From the cell containing the given text, extract its center point as (X, Y) coordinate. 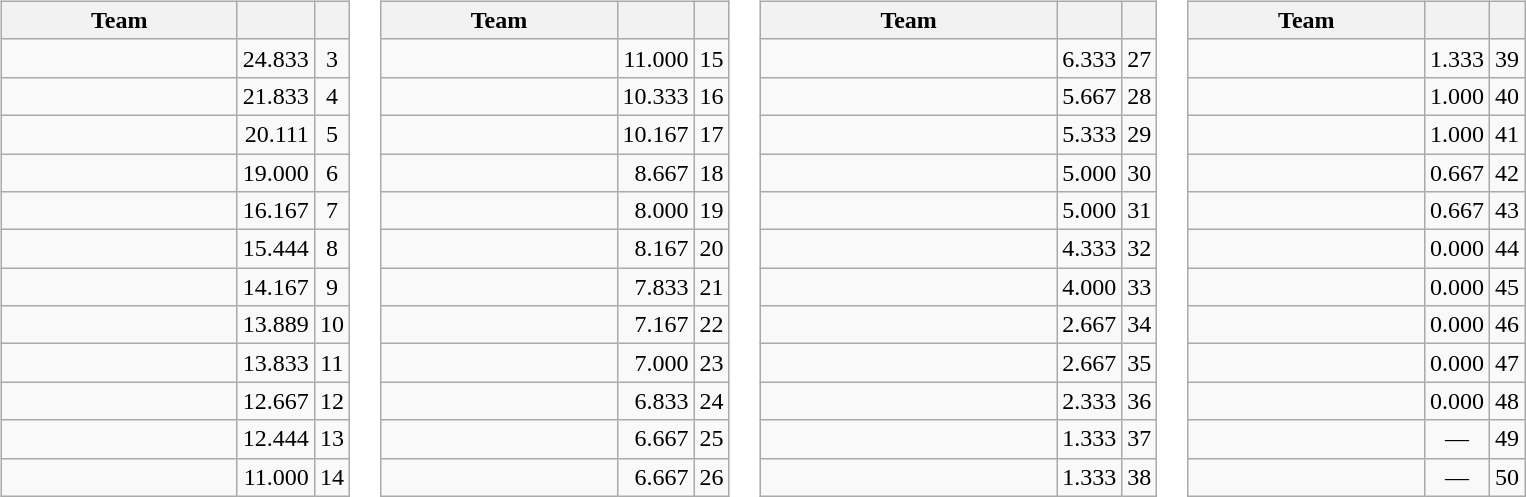
47 (1506, 363)
5.667 (1090, 96)
24 (712, 401)
10 (332, 325)
17 (712, 134)
7.833 (656, 287)
2.333 (1090, 401)
12.667 (276, 401)
7.000 (656, 363)
20 (712, 249)
3 (332, 58)
12.444 (276, 439)
31 (1140, 211)
30 (1140, 173)
29 (1140, 134)
13.889 (276, 325)
6 (332, 173)
45 (1506, 287)
41 (1506, 134)
39 (1506, 58)
15.444 (276, 249)
4.000 (1090, 287)
16.167 (276, 211)
34 (1140, 325)
43 (1506, 211)
21 (712, 287)
11 (332, 363)
50 (1506, 477)
6.333 (1090, 58)
35 (1140, 363)
12 (332, 401)
8.667 (656, 173)
40 (1506, 96)
9 (332, 287)
7.167 (656, 325)
24.833 (276, 58)
18 (712, 173)
4.333 (1090, 249)
36 (1140, 401)
46 (1506, 325)
6.833 (656, 401)
27 (1140, 58)
8 (332, 249)
8.167 (656, 249)
19.000 (276, 173)
44 (1506, 249)
25 (712, 439)
48 (1506, 401)
42 (1506, 173)
5 (332, 134)
7 (332, 211)
23 (712, 363)
38 (1140, 477)
20.111 (276, 134)
37 (1140, 439)
13.833 (276, 363)
4 (332, 96)
19 (712, 211)
33 (1140, 287)
26 (712, 477)
22 (712, 325)
49 (1506, 439)
10.167 (656, 134)
32 (1140, 249)
15 (712, 58)
14.167 (276, 287)
10.333 (656, 96)
28 (1140, 96)
5.333 (1090, 134)
14 (332, 477)
21.833 (276, 96)
16 (712, 96)
13 (332, 439)
8.000 (656, 211)
